Detect which cell encompasses the target text, then output its [X, Y] center coordinate. 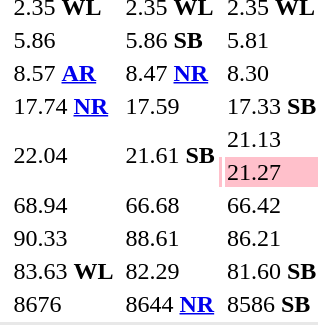
5.86 SB [170, 40]
17.74 NR [64, 106]
82.29 [170, 271]
81.60 SB [271, 271]
5.86 [64, 40]
86.21 [271, 238]
17.59 [170, 106]
66.42 [271, 205]
68.94 [64, 205]
21.61 SB [170, 156]
90.33 [64, 238]
5.81 [271, 40]
8.30 [271, 73]
21.27 [271, 172]
83.63 WL [64, 271]
8676 [64, 304]
66.68 [170, 205]
8.57 AR [64, 73]
21.13 [271, 139]
88.61 [170, 238]
8586 SB [271, 304]
17.33 SB [271, 106]
22.04 [64, 156]
8644 NR [170, 304]
8.47 NR [170, 73]
